Output the (x, y) coordinate of the center of the cell containing the given text.  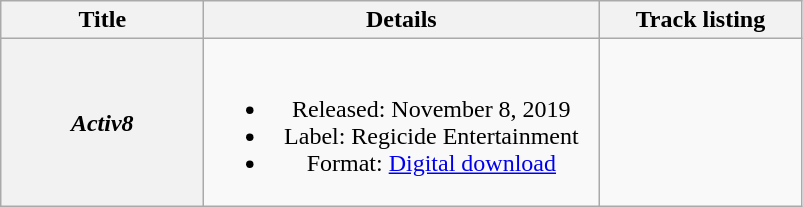
Released: November 8, 2019Label: Regicide EntertainmentFormat: Digital download (402, 122)
Track listing (700, 20)
Activ8 (102, 122)
Details (402, 20)
Title (102, 20)
